From the cell containing the given text, extract its center point as (X, Y) coordinate. 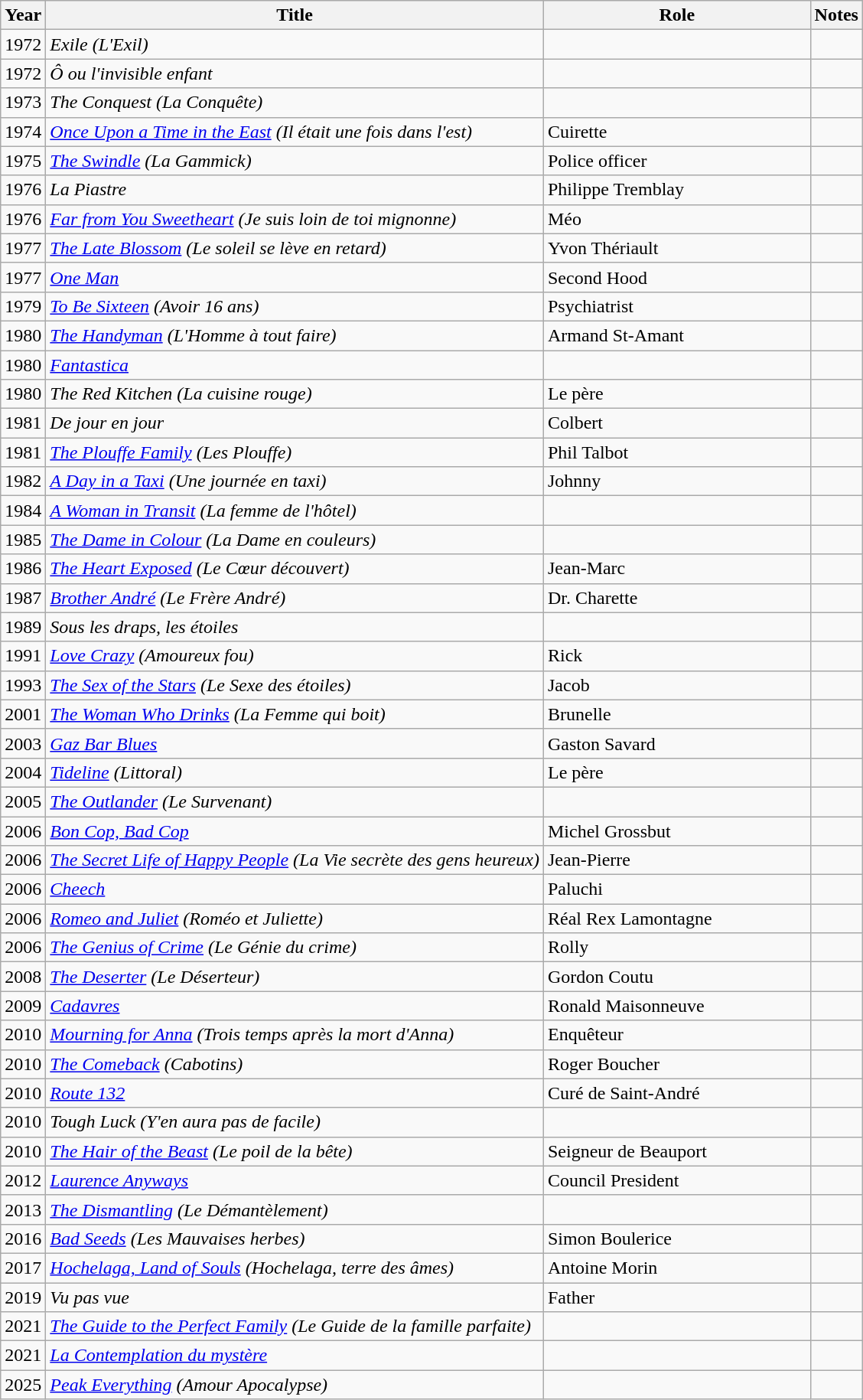
Laurence Anyways (295, 1180)
1991 (23, 656)
Johnny (676, 481)
A Day in a Taxi (Une journée en taxi) (295, 481)
Cheech (295, 889)
Psychiatrist (676, 306)
Title (295, 15)
Tough Luck (Y'en aura pas de facile) (295, 1122)
The Sex of the Stars (Le Sexe des étoiles) (295, 685)
2017 (23, 1268)
Romeo and Juliet (Roméo et Juliette) (295, 919)
Mourning for Anna (Trois temps après la mort d'Anna) (295, 1035)
Once Upon a Time in the East (Il était une fois dans l'est) (295, 132)
Cadavres (295, 1006)
Bad Seeds (Les Mauvaises herbes) (295, 1238)
Paluchi (676, 889)
The Dismantling (Le Démantèlement) (295, 1209)
The Genius of Crime (Le Génie du crime) (295, 948)
The Swindle (La Gammick) (295, 161)
The Late Blossom (Le soleil se lève en retard) (295, 248)
1975 (23, 161)
Council President (676, 1180)
2005 (23, 801)
Vu pas vue (295, 1297)
La Contemplation du mystère (295, 1356)
Colbert (676, 423)
1974 (23, 132)
The Comeback (Cabotins) (295, 1064)
Police officer (676, 161)
Gaz Bar Blues (295, 743)
Seigneur de Beauport (676, 1151)
The Guide to the Perfect Family (Le Guide de la famille parfaite) (295, 1327)
The Heart Exposed (Le Cœur découvert) (295, 569)
One Man (295, 277)
1982 (23, 481)
Far from You Sweetheart (Je suis loin de toi mignonne) (295, 219)
The Deserter (Le Déserteur) (295, 977)
2013 (23, 1209)
Exile (L'Exil) (295, 44)
Ô ou l'invisible enfant (295, 73)
To Be Sixteen (Avoir 16 ans) (295, 306)
The Plouffe Family (Les Plouffe) (295, 452)
Gordon Coutu (676, 977)
Fantastica (295, 365)
Sous les draps, les étoiles (295, 627)
1973 (23, 103)
Armand St-Amant (676, 335)
Peak Everything (Amour Apocalypse) (295, 1385)
Rolly (676, 948)
2016 (23, 1238)
Jacob (676, 685)
The Outlander (Le Survenant) (295, 801)
Méo (676, 219)
The Woman Who Drinks (La Femme qui boit) (295, 714)
The Handyman (L'Homme à tout faire) (295, 335)
Brother André (Le Frère André) (295, 598)
Yvon Thériault (676, 248)
Jean-Pierre (676, 860)
2009 (23, 1006)
1979 (23, 306)
The Red Kitchen (La cuisine rouge) (295, 394)
2012 (23, 1180)
Hochelaga, Land of Souls (Hochelaga, terre des âmes) (295, 1268)
2019 (23, 1297)
Jean-Marc (676, 569)
2008 (23, 977)
Réal Rex Lamontagne (676, 919)
Love Crazy (Amoureux fou) (295, 656)
Second Hood (676, 277)
The Hair of the Beast (Le poil de la bête) (295, 1151)
Year (23, 15)
Michel Grossbut (676, 831)
Enquêteur (676, 1035)
2003 (23, 743)
Notes (836, 15)
Antoine Morin (676, 1268)
A Woman in Transit (La femme de l'hôtel) (295, 511)
Bon Cop, Bad Cop (295, 831)
1987 (23, 598)
La Piastre (295, 190)
The Conquest (La Conquête) (295, 103)
De jour en jour (295, 423)
1984 (23, 511)
1993 (23, 685)
Tideline (Littoral) (295, 772)
1989 (23, 627)
The Dame in Colour (La Dame en couleurs) (295, 540)
Rick (676, 656)
Role (676, 15)
2025 (23, 1385)
2004 (23, 772)
Ronald Maisonneuve (676, 1006)
Philippe Tremblay (676, 190)
Brunelle (676, 714)
Roger Boucher (676, 1064)
Route 132 (295, 1093)
1986 (23, 569)
Father (676, 1297)
Curé de Saint-André (676, 1093)
Gaston Savard (676, 743)
The Secret Life of Happy People (La Vie secrète des gens heureux) (295, 860)
Dr. Charette (676, 598)
1985 (23, 540)
Cuirette (676, 132)
Phil Talbot (676, 452)
Simon Boulerice (676, 1238)
2001 (23, 714)
